Pinpoint the cell where the given text exists, returning its [X, Y] midpoint coordinate. 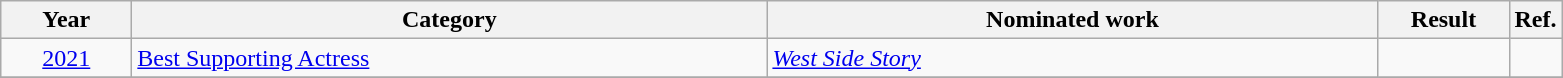
West Side Story [1072, 58]
Ref. [1536, 20]
Category [450, 20]
Year [66, 20]
2021 [66, 58]
Result [1444, 20]
Best Supporting Actress [450, 58]
Nominated work [1072, 20]
